Return the (x, y) coordinate for the center point of the cell that contains the specified text.  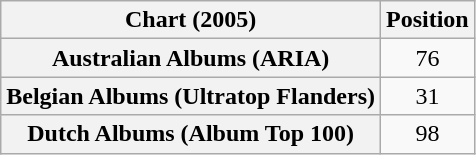
Chart (2005) (191, 20)
Position (428, 20)
Belgian Albums (Ultratop Flanders) (191, 96)
31 (428, 96)
98 (428, 134)
Dutch Albums (Album Top 100) (191, 134)
76 (428, 58)
Australian Albums (ARIA) (191, 58)
